Pinpoint the cell where the given text exists, returning its (X, Y) midpoint coordinate. 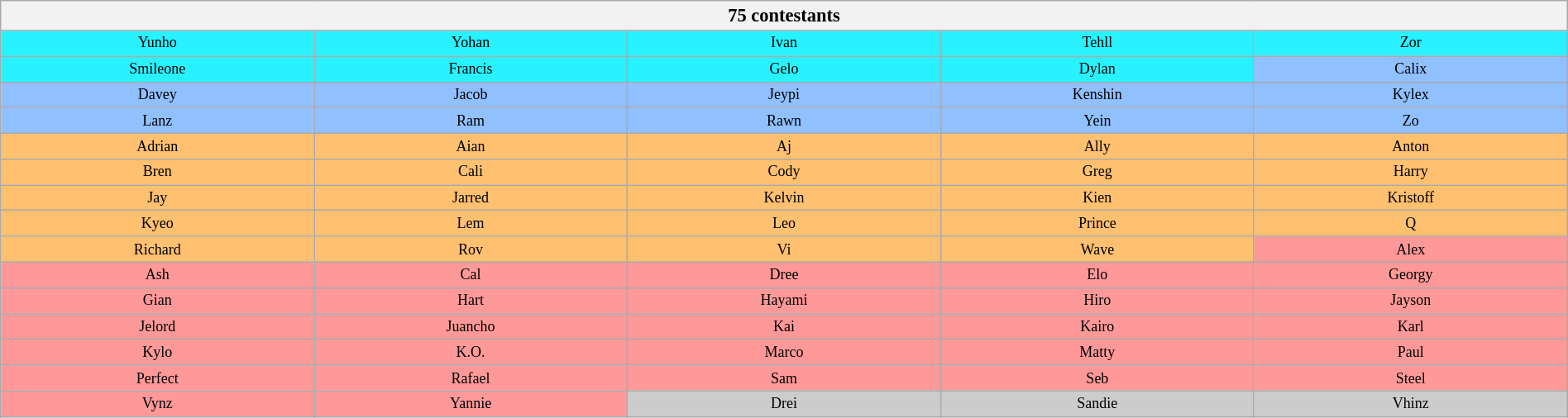
Richard (157, 249)
Rawn (784, 121)
Greg (1097, 172)
Alex (1411, 249)
Lem (471, 223)
Kelvin (784, 198)
Prince (1097, 223)
Elo (1097, 274)
Yunho (157, 43)
Jay (157, 198)
Sam (784, 378)
Ram (471, 121)
Calix (1411, 69)
Kien (1097, 198)
Hayami (784, 301)
Vynz (157, 403)
Kenshin (1097, 94)
Tehll (1097, 43)
Rafael (471, 378)
75 contestants (784, 16)
Wave (1097, 249)
Cal (471, 274)
Yein (1097, 121)
K.O. (471, 352)
Kai (784, 327)
Jeypi (784, 94)
Rov (471, 249)
Gian (157, 301)
Yohan (471, 43)
Paul (1411, 352)
Sandie (1097, 403)
Juancho (471, 327)
Gelo (784, 69)
Zor (1411, 43)
Hiro (1097, 301)
Jacob (471, 94)
Dylan (1097, 69)
Jayson (1411, 301)
Ash (157, 274)
Leo (784, 223)
Ally (1097, 145)
Smileone (157, 69)
Kairo (1097, 327)
Ivan (784, 43)
Georgy (1411, 274)
Cody (784, 172)
Yannie (471, 403)
Harry (1411, 172)
Lanz (157, 121)
Kyeo (157, 223)
Kylex (1411, 94)
Jarred (471, 198)
Jelord (157, 327)
Matty (1097, 352)
Steel (1411, 378)
Karl (1411, 327)
Anton (1411, 145)
Kristoff (1411, 198)
Aian (471, 145)
Bren (157, 172)
Marco (784, 352)
Zo (1411, 121)
Aj (784, 145)
Drei (784, 403)
Vhinz (1411, 403)
Kylo (157, 352)
Q (1411, 223)
Cali (471, 172)
Davey (157, 94)
Francis (471, 69)
Hart (471, 301)
Vi (784, 249)
Seb (1097, 378)
Adrian (157, 145)
Perfect (157, 378)
Dree (784, 274)
